Pinpoint the cell where the given text exists, returning its (x, y) midpoint coordinate. 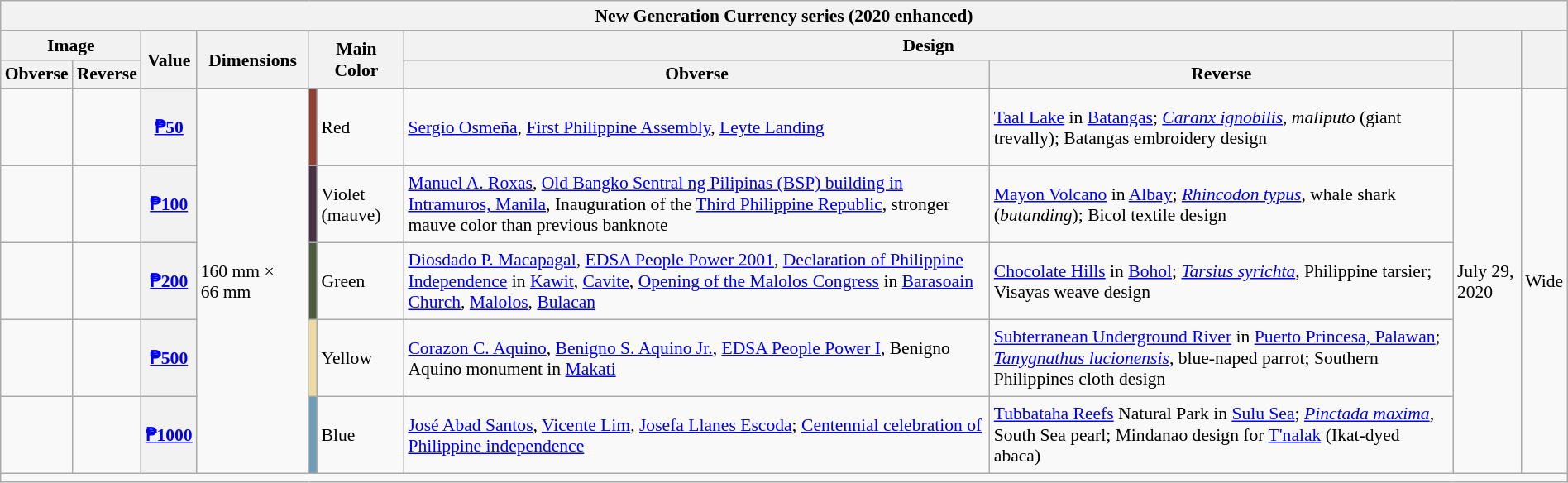
Main Color (356, 60)
Dimensions (253, 60)
Wide (1544, 281)
Green (361, 281)
Subterranean Underground River in Puerto Princesa, Palawan; Tanygnathus lucionensis, blue-naped parrot; Southern Philippines cloth design (1221, 359)
160 mm × 66 mm (253, 281)
Image (71, 45)
Value (169, 60)
₱500 (169, 359)
Corazon C. Aquino, Benigno S. Aquino Jr., EDSA People Power I, Benigno Aquino monument in Makati (696, 359)
July 29, 2020 (1487, 281)
Tubbataha Reefs Natural Park in Sulu Sea; Pinctada maxima, South Sea pearl; Mindanao design for T'nalak (Ikat-dyed abaca) (1221, 435)
₱50 (169, 127)
José Abad Santos, Vicente Lim, Josefa Llanes Escoda; Centennial celebration of Philippine independence (696, 435)
Yellow (361, 359)
Mayon Volcano in Albay; Rhincodon typus, whale shark (butanding); Bicol textile design (1221, 205)
Chocolate Hills in Bohol; Tarsius syrichta, Philippine tarsier; Visayas weave design (1221, 281)
Blue (361, 435)
Red (361, 127)
₱200 (169, 281)
Design (928, 45)
Sergio Osmeña, First Philippine Assembly, Leyte Landing (696, 127)
Taal Lake in Batangas; Caranx ignobilis, maliputo (giant trevally); Batangas embroidery design (1221, 127)
₱1000 (169, 435)
Violet (mauve) (361, 205)
New Generation Currency series (2020 enhanced) (784, 16)
₱100 (169, 205)
